Output the (X, Y) coordinate of the center of the cell containing the given text.  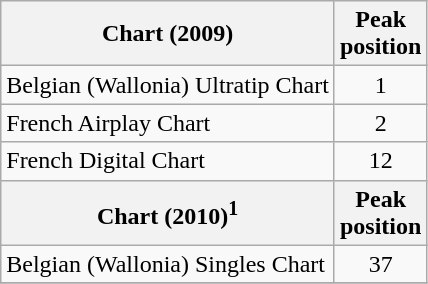
37 (380, 264)
2 (380, 123)
French Airplay Chart (168, 123)
Chart (2009) (168, 34)
Chart (2010)1 (168, 212)
12 (380, 161)
Belgian (Wallonia) Singles Chart (168, 264)
Belgian (Wallonia) Ultratip Chart (168, 85)
1 (380, 85)
French Digital Chart (168, 161)
